Identify which cell holds the provided text, then report its (X, Y) central coordinate. 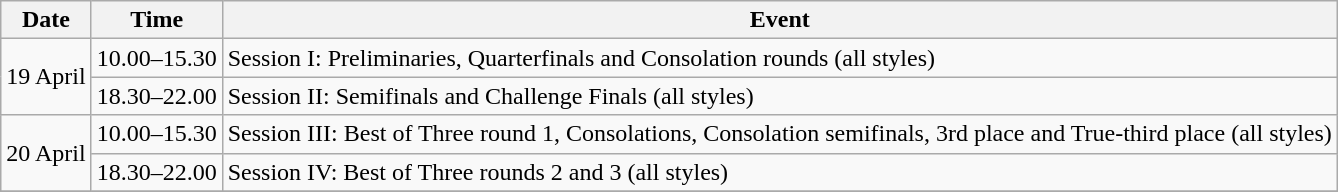
Event (780, 20)
Session II: Semifinals and Challenge Finals (all styles) (780, 96)
Session I: Preliminaries, Quarterfinals and Consolation rounds (all styles) (780, 58)
19 April (46, 77)
Time (156, 20)
Session III: Best of Three round 1, Consolations, Consolation semifinals, 3rd place and True-third place (all styles) (780, 134)
Date (46, 20)
20 April (46, 153)
Session IV: Best of Three rounds 2 and 3 (all styles) (780, 172)
